Identify which cell holds the provided text, then report its [x, y] central coordinate. 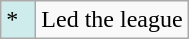
Led the league [112, 20]
* [18, 20]
